Return the (x, y) coordinate for the center point of the cell that contains the specified text.  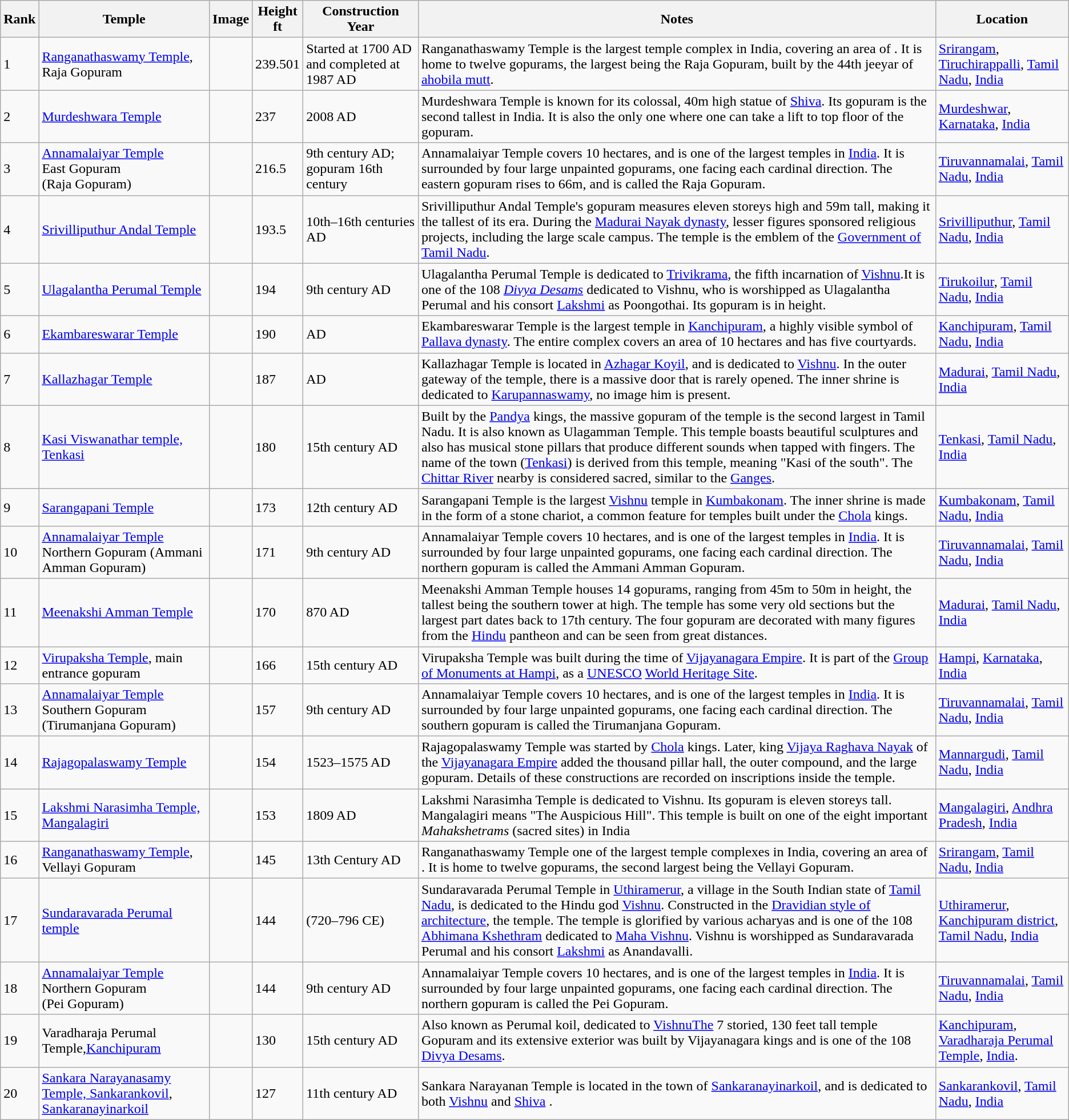
170 (278, 612)
11th century AD (361, 1093)
173 (278, 507)
190 (278, 335)
154 (278, 763)
Sundaravarada Perumal temple (124, 920)
Tenkasi, Tamil Nadu, India (1002, 447)
130 (278, 1041)
12th century AD (361, 507)
Lakshmi Narasimha Temple, Mangalagiri (124, 815)
13 (19, 710)
Ranganathaswamy Temple, Vellayi Gopuram (124, 860)
Sankarankovil, Tamil Nadu, India (1002, 1093)
216.5 (278, 169)
3 (19, 169)
10 (19, 552)
153 (278, 815)
Ulagalantha Perumal Temple (124, 289)
Ekambareswarar Temple (124, 335)
2008 AD (361, 116)
9th century AD; gopuram 16th century (361, 169)
2 (19, 116)
14 (19, 763)
Srirangam, Tamil Nadu, India (1002, 860)
12 (19, 664)
Sankara Narayanan Temple is located in the town of Sankaranayinarkoil, and is dedicated to both Vishnu and Shiva . (677, 1093)
Uthiramerur, Kanchipuram district, Tamil Nadu, India (1002, 920)
Hampi, Karnataka, India (1002, 664)
Annamalaiyar TempleEast Gopuram(Raja Gopuram) (124, 169)
19 (19, 1041)
Kasi Viswanathar temple, Tenkasi (124, 447)
Temple (124, 19)
17 (19, 920)
Meenakshi Amman Temple (124, 612)
Started at 1700 AD and completed at 1987 AD (361, 64)
237 (278, 116)
Kallazhagar Temple (124, 379)
16 (19, 860)
157 (278, 710)
Sarangapani Temple (124, 507)
5 (19, 289)
ConstructionYear (361, 19)
Rank (19, 19)
Murdeshwar, Karnataka, India (1002, 116)
166 (278, 664)
20 (19, 1093)
Mannargudi, Tamil Nadu, India (1002, 763)
15 (19, 815)
7 (19, 379)
6 (19, 335)
Tirukoilur, Tamil Nadu, India (1002, 289)
194 (278, 289)
Mangalagiri, Andhra Pradesh, India (1002, 815)
(720–796 CE) (361, 920)
1809 AD (361, 815)
Varadharaja Perumal Temple,Kanchipuram (124, 1041)
Srivilliputhur, Tamil Nadu, India (1002, 229)
180 (278, 447)
18 (19, 988)
239.501 (278, 64)
Virupaksha Temple, main entrance gopuram (124, 664)
145 (278, 860)
193.5 (278, 229)
1523–1575 AD (361, 763)
Annamalaiyar TempleSouthern Gopuram(Tirumanjana Gopuram) (124, 710)
11 (19, 612)
Notes (677, 19)
Rajagopalaswamy Temple (124, 763)
Image (231, 19)
8 (19, 447)
Annamalaiyar TempleNorthern Gopuram(Pei Gopuram) (124, 988)
187 (278, 379)
10th–16th centuries AD (361, 229)
Location (1002, 19)
Kumbakonam, Tamil Nadu, India (1002, 507)
Srivilliputhur Andal Temple (124, 229)
Kanchipuram, Tamil Nadu, India (1002, 335)
1 (19, 64)
Srirangam, Tiruchirappalli, Tamil Nadu, India (1002, 64)
171 (278, 552)
Virupaksha Temple was built during the time of Vijayanagara Empire. It is part of the Group of Monuments at Hampi, as a UNESCO World Heritage Site. (677, 664)
Kanchipuram, Varadharaja Perumal Temple, India. (1002, 1041)
9 (19, 507)
4 (19, 229)
127 (278, 1093)
Sankara Narayanasamy Temple, Sankarankovil, Sankaranayinarkoil (124, 1093)
870 AD (361, 612)
Annamalaiyar TempleNorthern Gopuram (Ammani Amman Gopuram) (124, 552)
13th Century AD (361, 860)
Murdeshwara Temple (124, 116)
Ranganathaswamy Temple, Raja Gopuram (124, 64)
Heightft (278, 19)
